Return (x, y) of the center of cell containing provided text 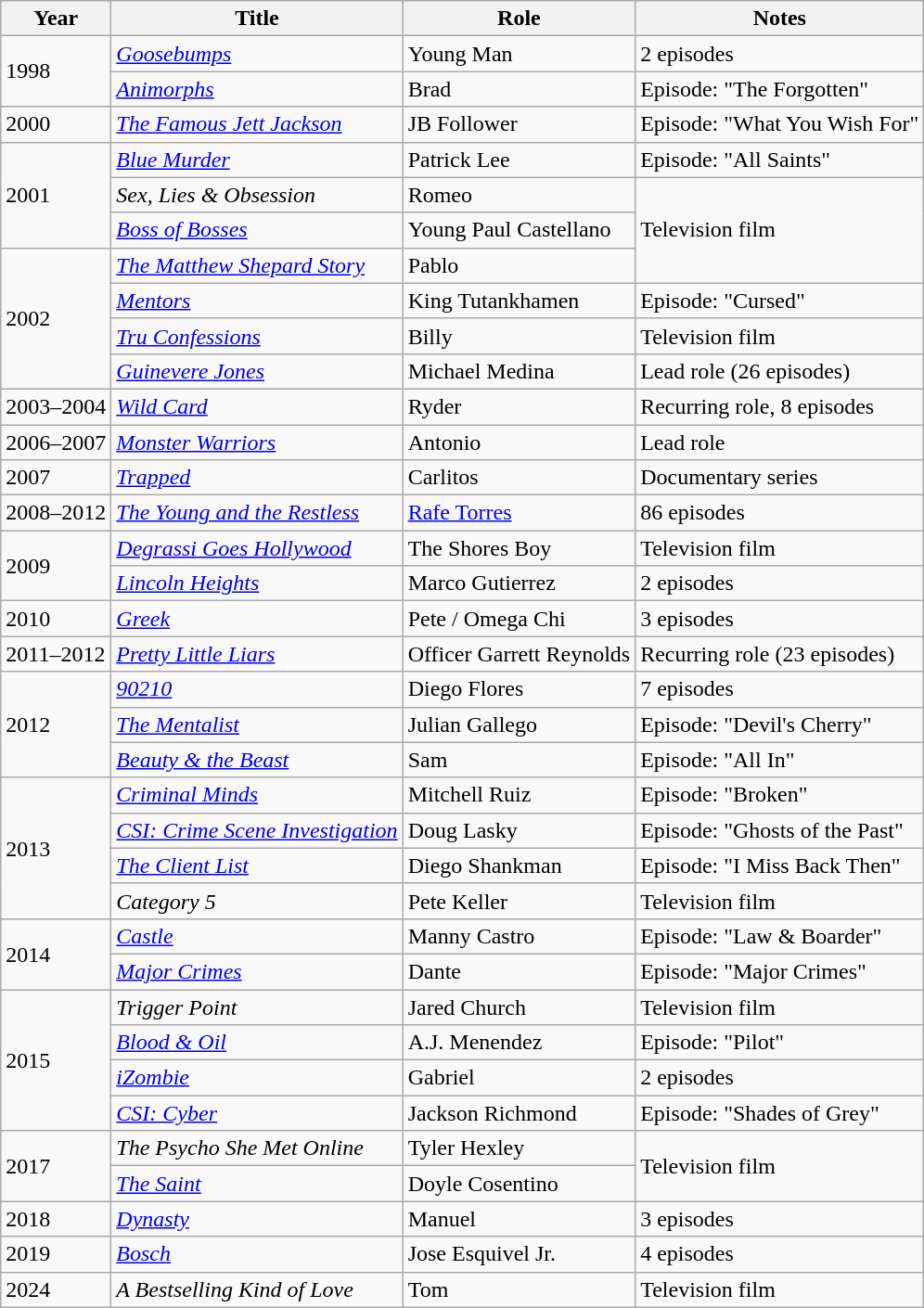
Young Paul Castellano (520, 230)
Sam (520, 760)
Criminal Minds (257, 795)
Mentors (257, 301)
Blood & Oil (257, 1043)
7 episodes (779, 689)
Degrassi Goes Hollywood (257, 548)
Episode: "Pilot" (779, 1043)
Lead role (779, 442)
Julian Gallego (520, 725)
Tom (520, 1289)
4 episodes (779, 1254)
Officer Garrett Reynolds (520, 654)
Jose Esquivel Jr. (520, 1254)
Wild Card (257, 406)
2017 (56, 1166)
2000 (56, 124)
Lead role (26 episodes) (779, 371)
Manuel (520, 1219)
Documentary series (779, 478)
Pete Keller (520, 901)
2001 (56, 195)
Episode: "What You Wish For" (779, 124)
Diego Flores (520, 689)
Pete / Omega Chi (520, 619)
Episode: "The Forgotten" (779, 89)
Recurring role (23 episodes) (779, 654)
2008–2012 (56, 513)
2012 (56, 725)
Episode: "Shades of Grey" (779, 1113)
Notes (779, 19)
JB Follower (520, 124)
Guinevere Jones (257, 371)
Major Crimes (257, 971)
The Mentalist (257, 725)
Brad (520, 89)
King Tutankhamen (520, 301)
Manny Castro (520, 936)
Episode: "All Saints" (779, 160)
Episode: "Devil's Cherry" (779, 725)
Marco Gutierrez (520, 583)
2019 (56, 1254)
Rafe Torres (520, 513)
Boss of Bosses (257, 230)
Episode: "I Miss Back Then" (779, 866)
Carlitos (520, 478)
Episode: "Ghosts of the Past" (779, 830)
Diego Shankman (520, 866)
Patrick Lee (520, 160)
Billy (520, 336)
2014 (56, 954)
A.J. Menendez (520, 1043)
The Saint (257, 1184)
Role (520, 19)
Episode: "Major Crimes" (779, 971)
Doug Lasky (520, 830)
90210 (257, 689)
2011–2012 (56, 654)
Year (56, 19)
1998 (56, 71)
Pablo (520, 265)
2024 (56, 1289)
Dante (520, 971)
Jared Church (520, 1007)
Animorphs (257, 89)
2018 (56, 1219)
Tru Confessions (257, 336)
The Client List (257, 866)
CSI: Crime Scene Investigation (257, 830)
Goosebumps (257, 54)
2002 (56, 318)
2003–2004 (56, 406)
Ryder (520, 406)
2006–2007 (56, 442)
Romeo (520, 195)
Jackson Richmond (520, 1113)
The Famous Jett Jackson (257, 124)
Mitchell Ruiz (520, 795)
Young Man (520, 54)
iZombie (257, 1078)
Trapped (257, 478)
The Shores Boy (520, 548)
86 episodes (779, 513)
The Young and the Restless (257, 513)
CSI: Cyber (257, 1113)
Gabriel (520, 1078)
Blue Murder (257, 160)
Lincoln Heights (257, 583)
The Matthew Shepard Story (257, 265)
Pretty Little Liars (257, 654)
A Bestselling Kind of Love (257, 1289)
Trigger Point (257, 1007)
Monster Warriors (257, 442)
Episode: "All In" (779, 760)
Sex, Lies & Obsession (257, 195)
Category 5 (257, 901)
Doyle Cosentino (520, 1184)
Tyler Hexley (520, 1148)
Title (257, 19)
Greek (257, 619)
2009 (56, 566)
Episode: "Broken" (779, 795)
The Psycho She Met Online (257, 1148)
2015 (56, 1059)
Episode: "Law & Boarder" (779, 936)
Antonio (520, 442)
2010 (56, 619)
2007 (56, 478)
2013 (56, 848)
Episode: "Cursed" (779, 301)
Bosch (257, 1254)
Michael Medina (520, 371)
Recurring role, 8 episodes (779, 406)
Dynasty (257, 1219)
Castle (257, 936)
Beauty & the Beast (257, 760)
